Return (x, y) of the center of cell containing provided text 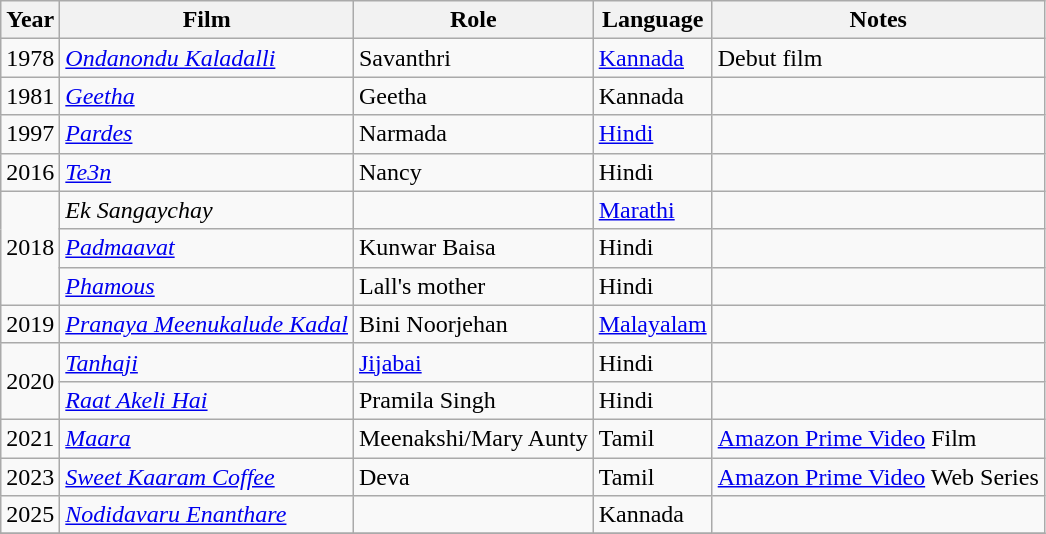
1981 (30, 96)
Pardes (207, 134)
Language (652, 20)
Raat Akeli Hai (207, 400)
Meenakshi/Mary Aunty (473, 438)
Marathi (652, 210)
Nodidavaru Enanthare (207, 515)
Pranaya Meenukalude Kadal (207, 324)
2018 (30, 248)
Te3n (207, 172)
2025 (30, 515)
Deva (473, 477)
Kunwar Baisa (473, 248)
Amazon Prime Video Film (878, 438)
Year (30, 20)
Ondanondu Kaladalli (207, 58)
Maara (207, 438)
Sweet Kaaram Coffee (207, 477)
Film (207, 20)
2021 (30, 438)
Malayalam (652, 324)
Notes (878, 20)
2023 (30, 477)
Amazon Prime Video Web Series (878, 477)
Lall's mother (473, 286)
Jijabai (473, 362)
Narmada (473, 134)
Savanthri (473, 58)
2020 (30, 381)
Bini Noorjehan (473, 324)
Padmaavat (207, 248)
2019 (30, 324)
Role (473, 20)
1978 (30, 58)
1997 (30, 134)
Phamous (207, 286)
Ek Sangaychay (207, 210)
Nancy (473, 172)
Pramila Singh (473, 400)
Debut film (878, 58)
2016 (30, 172)
Tanhaji (207, 362)
